Return the (x, y) coordinate for the center point of the cell that contains the specified text.  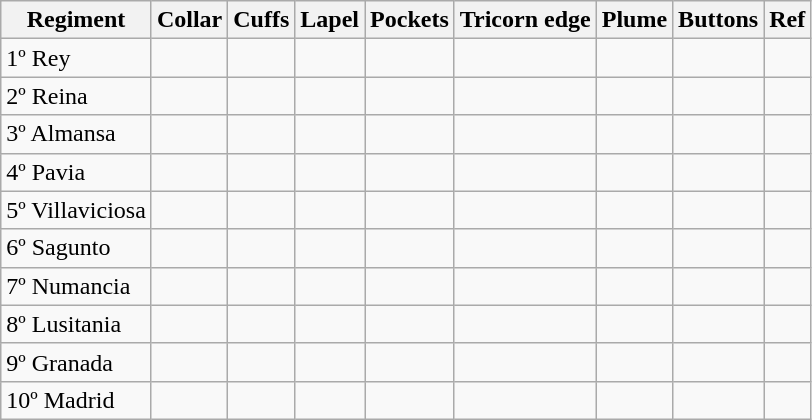
Tricorn edge (525, 20)
Buttons (718, 20)
Collar (189, 20)
Regiment (76, 20)
Pockets (410, 20)
Lapel (330, 20)
5º Villaviciosa (76, 210)
10º Madrid (76, 400)
4º Pavia (76, 172)
Ref (788, 20)
7º Numancia (76, 286)
3º Almansa (76, 134)
Plume (634, 20)
9º Granada (76, 362)
1º Rey (76, 58)
6º Sagunto (76, 248)
8º Lusitania (76, 324)
2º Reina (76, 96)
Cuffs (262, 20)
